Search for the cell housing the specified text and yield its (x, y) center coordinate. 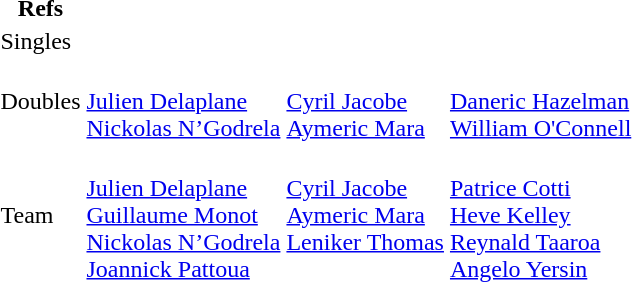
Daneric Hazelman William O'Connell (540, 101)
Cyril Jacobe Aymeric Mara (366, 101)
Julien Delaplane Nickolas N’Godrela (184, 101)
